Find where the given text appears and provide that cell's center as (x, y) coordinate. 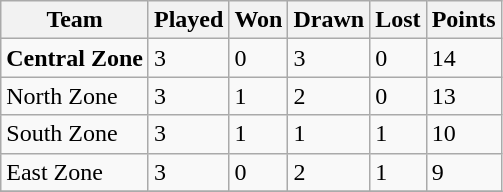
Lost (398, 20)
Central Zone (75, 58)
East Zone (75, 172)
Drawn (329, 20)
South Zone (75, 134)
9 (464, 172)
North Zone (75, 96)
13 (464, 96)
10 (464, 134)
Team (75, 20)
Points (464, 20)
14 (464, 58)
Played (188, 20)
Won (258, 20)
